From the cell containing the given text, extract its center point as [X, Y] coordinate. 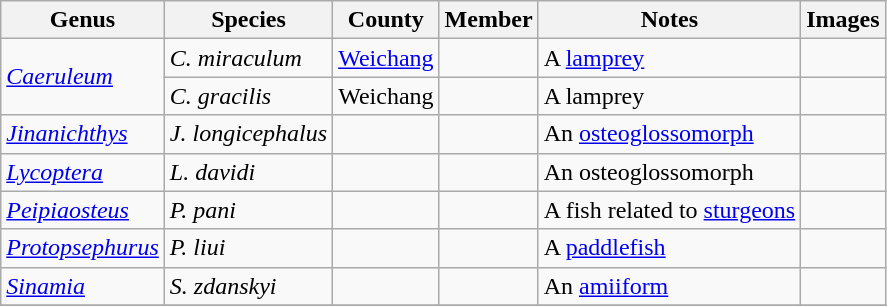
Notes [670, 20]
Species [248, 20]
Images [843, 20]
Genus [83, 20]
Lycoptera [83, 172]
A fish related to sturgeons [670, 210]
A paddlefish [670, 248]
S. zdanskyi [248, 286]
County [386, 20]
Sinamia [83, 286]
L. davidi [248, 172]
C. gracilis [248, 96]
An amiiform [670, 286]
J. longicephalus [248, 134]
Member [488, 20]
Jinanichthys [83, 134]
Protopsephurus [83, 248]
Peipiaosteus [83, 210]
P. liui [248, 248]
P. pani [248, 210]
C. miraculum [248, 58]
Caeruleum [83, 77]
